Find where the given text appears and provide that cell's center as [x, y] coordinate. 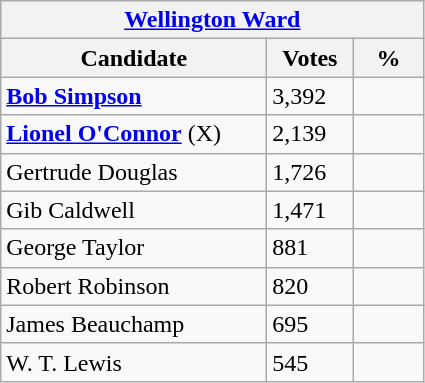
3,392 [310, 96]
545 [310, 362]
George Taylor [134, 248]
W. T. Lewis [134, 362]
Gertrude Douglas [134, 172]
Votes [310, 58]
820 [310, 286]
Candidate [134, 58]
695 [310, 324]
Lionel O'Connor (X) [134, 134]
1,726 [310, 172]
James Beauchamp [134, 324]
Wellington Ward [212, 20]
Gib Caldwell [134, 210]
% [388, 58]
Bob Simpson [134, 96]
881 [310, 248]
1,471 [310, 210]
Robert Robinson [134, 286]
2,139 [310, 134]
